Determine the (x, y) coordinate at the center of the cell enclosing the given text.  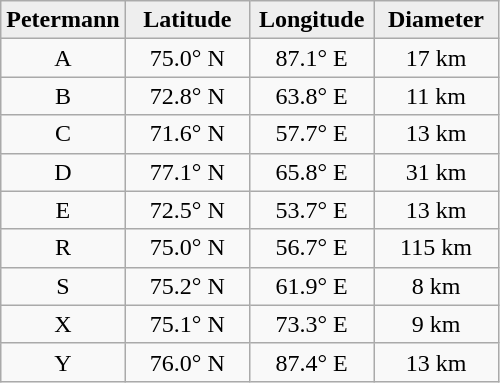
77.1° N (187, 172)
71.6° N (187, 134)
B (63, 96)
11 km (436, 96)
R (63, 248)
57.7° E (311, 134)
Y (63, 362)
75.1° N (187, 324)
61.9° E (311, 286)
31 km (436, 172)
87.4° E (311, 362)
9 km (436, 324)
X (63, 324)
C (63, 134)
E (63, 210)
65.8° E (311, 172)
72.5° N (187, 210)
D (63, 172)
Latitude (187, 20)
115 km (436, 248)
8 km (436, 286)
53.7° E (311, 210)
Petermann (63, 20)
A (63, 58)
17 km (436, 58)
Diameter (436, 20)
S (63, 286)
87.1° E (311, 58)
72.8° N (187, 96)
76.0° N (187, 362)
73.3° E (311, 324)
75.2° N (187, 286)
63.8° E (311, 96)
Longitude (311, 20)
56.7° E (311, 248)
